Extract the (x, y) coordinate from the center of the cell holding the provided text.  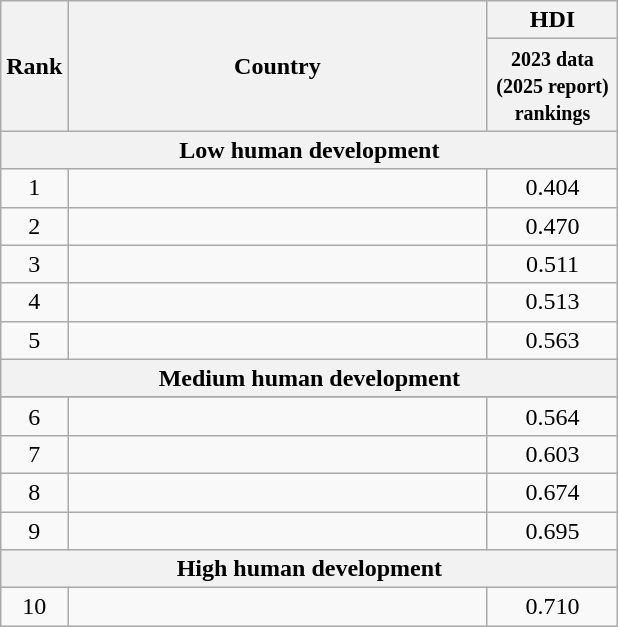
0.470 (552, 226)
Country (278, 66)
0.695 (552, 531)
2 (34, 226)
0.513 (552, 302)
0.564 (552, 416)
0.603 (552, 454)
Rank (34, 66)
0.404 (552, 188)
2023 data (2025 report) rankings (552, 85)
High human development (310, 569)
1 (34, 188)
3 (34, 264)
4 (34, 302)
8 (34, 492)
0.710 (552, 607)
5 (34, 340)
0.511 (552, 264)
Medium human development (310, 378)
6 (34, 416)
HDI (552, 20)
0.563 (552, 340)
9 (34, 531)
0.674 (552, 492)
7 (34, 454)
Low human development (310, 150)
10 (34, 607)
